Output the (x, y) coordinate of the center of the cell containing the given text.  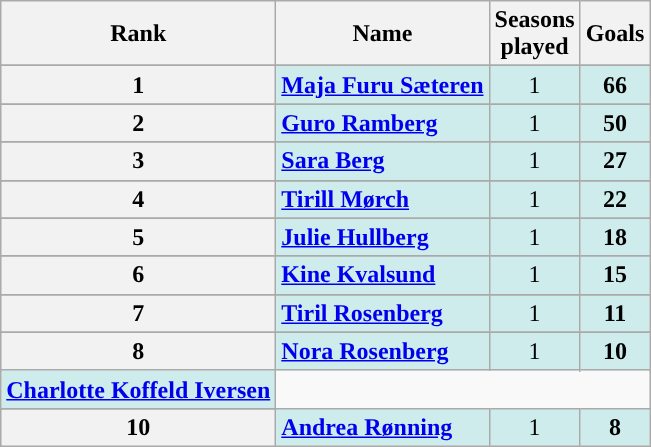
Tiril Rosenberg (382, 313)
4 (138, 199)
6 (138, 275)
Rank (138, 34)
Goals (615, 34)
22 (615, 199)
3 (138, 161)
2 (138, 123)
27 (615, 161)
66 (615, 85)
18 (615, 237)
50 (615, 123)
Charlotte Koffeld Iversen (138, 389)
Seasonsplayed (534, 34)
Kine Kvalsund (382, 275)
7 (138, 313)
Name (382, 34)
Andrea Rønning (382, 427)
Sara Berg (382, 161)
15 (615, 275)
Julie Hullberg (382, 237)
Maja Furu Sæteren (382, 85)
Guro Ramberg (382, 123)
Tirill Mørch (382, 199)
11 (615, 313)
Nora Rosenberg (382, 351)
5 (138, 237)
